Pinpoint the cell where the given text exists, returning its [X, Y] midpoint coordinate. 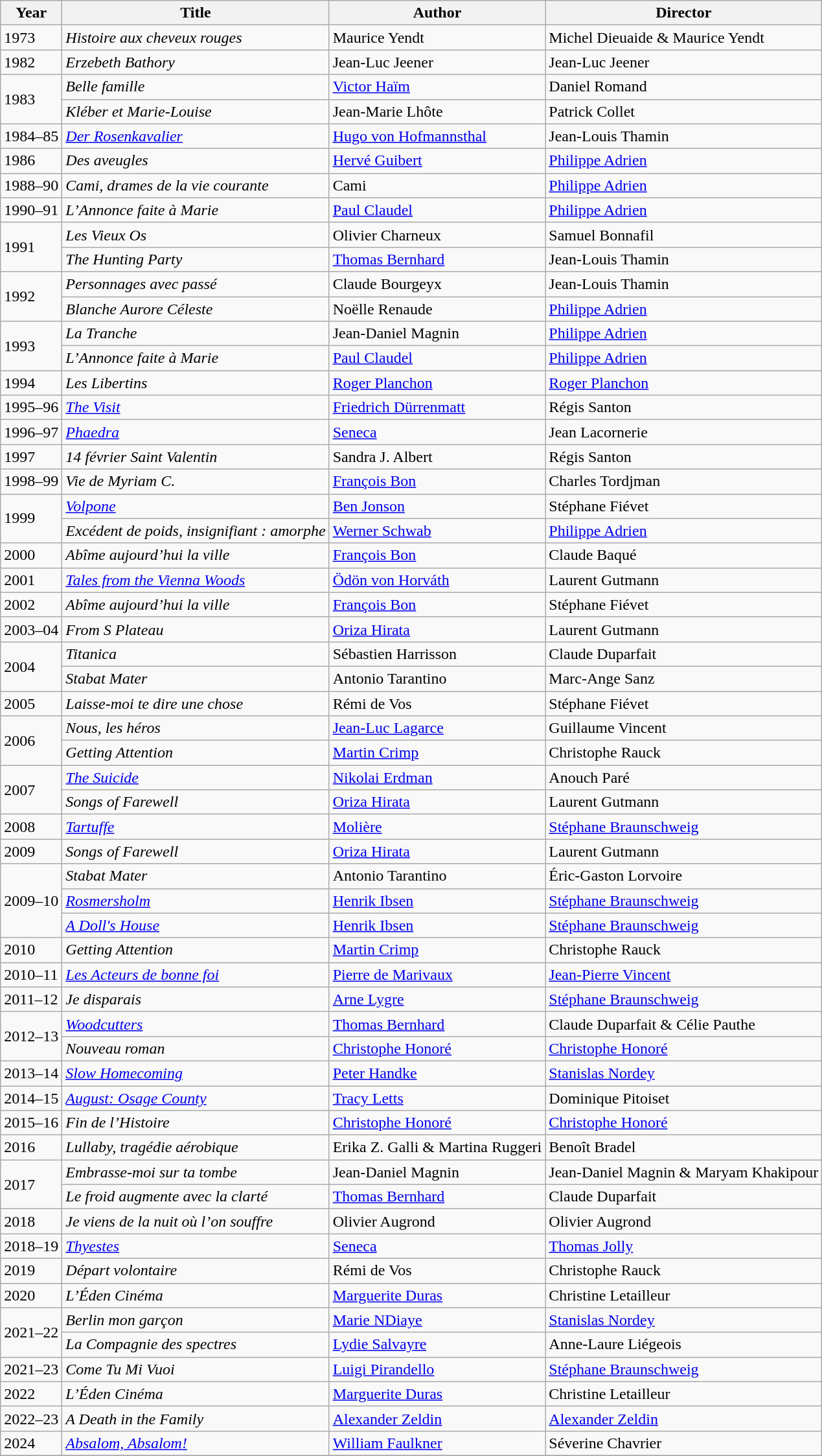
1994 [31, 383]
Thyestes [196, 1246]
Woodcutters [196, 1024]
La Compagnie des spectres [196, 1345]
Cami [437, 185]
Excédent de poids, insignifiant : amorphe [196, 531]
Séverine Chavrier [684, 1443]
2001 [31, 580]
Erzebeth Bathory [196, 62]
Claude Duparfait & Célie Pauthe [684, 1024]
2016 [31, 1148]
1973 [31, 38]
Luigi Pirandello [437, 1369]
1999 [31, 518]
Nouveau roman [196, 1048]
2009–10 [31, 901]
Embrasse-moi sur ta tombe [196, 1172]
Marie NDiaye [437, 1320]
Phaedra [196, 432]
Director [684, 13]
Des aveugles [196, 161]
1998–99 [31, 481]
2021–22 [31, 1332]
La Tranche [196, 334]
Arne Lygre [437, 999]
William Faulkner [437, 1443]
Histoire aux cheveux rouges [196, 38]
The Visit [196, 408]
1986 [31, 161]
2002 [31, 605]
Nikolai Erdman [437, 778]
Ödön von Horváth [437, 580]
Ben Jonson [437, 506]
2009 [31, 851]
Éric-Gaston Lorvoire [684, 876]
2000 [31, 555]
Lydie Salvayre [437, 1345]
Berlin mon garçon [196, 1320]
Kléber et Marie-Louise [196, 111]
2017 [31, 1184]
Tales from the Vienna Woods [196, 580]
Jean Lacornerie [684, 432]
2014–15 [31, 1098]
Jean-Luc Lagarce [437, 728]
Absalom, Absalom! [196, 1443]
Tracy Letts [437, 1098]
Je disparais [196, 999]
2004 [31, 666]
Claude Bourgeyx [437, 284]
2010–11 [31, 975]
Patrick Collet [684, 111]
Les Acteurs de bonne foi [196, 975]
2012–13 [31, 1036]
1996–97 [31, 432]
Hugo von Hofmannsthal [437, 136]
Laisse-moi te dire une chose [196, 703]
The Hunting Party [196, 259]
A Doll's House [196, 925]
Hervé Guibert [437, 161]
2005 [31, 703]
Nous, les héros [196, 728]
2011–12 [31, 999]
Anouch Paré [684, 778]
Titanica [196, 654]
1988–90 [31, 185]
Cami, drames de la vie courante [196, 185]
Lullaby, tragédie aérobique [196, 1148]
Je viens de la nuit où l’on souffre [196, 1221]
Slow Homecoming [196, 1073]
2020 [31, 1295]
1982 [31, 62]
August: Osage County [196, 1098]
2015–16 [31, 1123]
Fin de l’Histoire [196, 1123]
Maurice Yendt [437, 38]
Jean-Marie Lhôte [437, 111]
14 février Saint Valentin [196, 457]
2018–19 [31, 1246]
Personnages avec passé [196, 284]
Erika Z. Galli & Martina Ruggeri [437, 1148]
Samuel Bonnafil [684, 235]
Dominique Pitoiset [684, 1098]
2019 [31, 1271]
Peter Handke [437, 1073]
Claude Baqué [684, 555]
Sandra J. Albert [437, 457]
Anne-Laure Liégeois [684, 1345]
1984–85 [31, 136]
Author [437, 13]
Noëlle Renaude [437, 309]
1991 [31, 247]
Friedrich Dürrenmatt [437, 408]
Olivier Charneux [437, 235]
1997 [31, 457]
2003–04 [31, 629]
1990–91 [31, 210]
Blanche Aurore Céleste [196, 309]
Marc-Ange Sanz [684, 678]
Tartuffe [196, 827]
Volpone [196, 506]
From S Plateau [196, 629]
Départ volontaire [196, 1271]
1983 [31, 99]
Jean-Pierre Vincent [684, 975]
Les Vieux Os [196, 235]
2007 [31, 790]
2018 [31, 1221]
2024 [31, 1443]
Michel Dieuaide & Maurice Yendt [684, 38]
2013–14 [31, 1073]
Victor Haïm [437, 87]
Pierre de Marivaux [437, 975]
Der Rosenkavalier [196, 136]
1993 [31, 346]
2010 [31, 950]
2021–23 [31, 1369]
A Death in the Family [196, 1418]
Jean-Daniel Magnin & Maryam Khakipour [684, 1172]
Sébastien Harrisson [437, 654]
1992 [31, 296]
Title [196, 13]
2022–23 [31, 1418]
2006 [31, 741]
Rosmersholm [196, 901]
Werner Schwab [437, 531]
Come Tu Mi Vuoi [196, 1369]
Benoît Bradel [684, 1148]
Belle famille [196, 87]
Thomas Jolly [684, 1246]
2022 [31, 1394]
Guillaume Vincent [684, 728]
Year [31, 13]
1995–96 [31, 408]
2008 [31, 827]
Charles Tordjman [684, 481]
Le froid augmente avec la clarté [196, 1197]
Molière [437, 827]
The Suicide [196, 778]
Daniel Romand [684, 87]
Les Libertins [196, 383]
Vie de Myriam C. [196, 481]
